Return [x, y] of the center of cell containing provided text 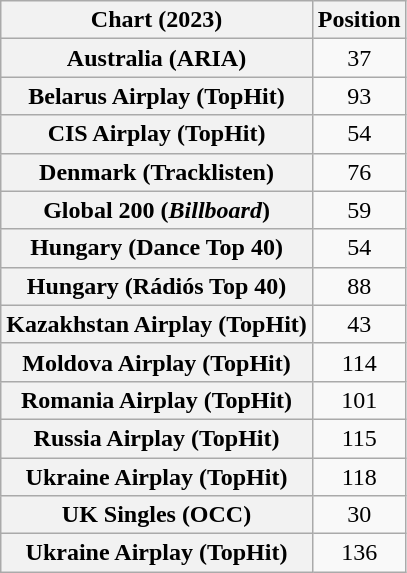
Belarus Airplay (TopHit) [157, 96]
115 [359, 438]
CIS Airplay (TopHit) [157, 134]
43 [359, 324]
Chart (2023) [157, 20]
Russia Airplay (TopHit) [157, 438]
Australia (ARIA) [157, 58]
Hungary (Rádiós Top 40) [157, 286]
118 [359, 477]
Hungary (Dance Top 40) [157, 248]
UK Singles (OCC) [157, 515]
76 [359, 172]
59 [359, 210]
Position [359, 20]
101 [359, 400]
37 [359, 58]
Romania Airplay (TopHit) [157, 400]
114 [359, 362]
136 [359, 553]
Denmark (Tracklisten) [157, 172]
30 [359, 515]
Kazakhstan Airplay (TopHit) [157, 324]
Global 200 (Billboard) [157, 210]
93 [359, 96]
88 [359, 286]
Moldova Airplay (TopHit) [157, 362]
